Identify which cell holds the provided text, then report its [X, Y] central coordinate. 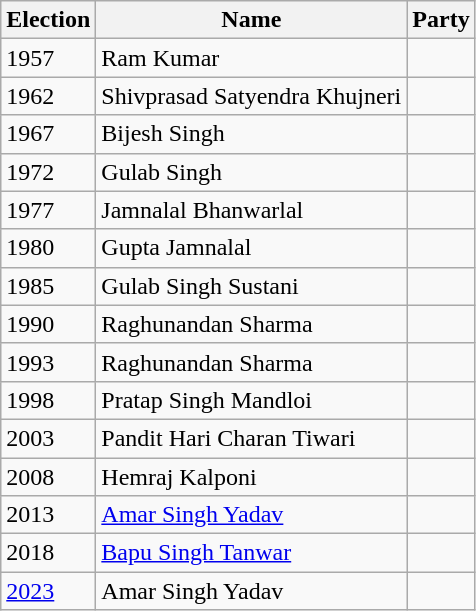
1980 [48, 248]
Jamnalal Bhanwarlal [252, 210]
Shivprasad Satyendra Khujneri [252, 96]
1967 [48, 134]
1998 [48, 400]
Gupta Jamnalal [252, 248]
Bapu Singh Tanwar [252, 553]
1985 [48, 286]
1993 [48, 362]
Ram Kumar [252, 58]
Pratap Singh Mandloi [252, 400]
1972 [48, 172]
2003 [48, 438]
Gulab Singh [252, 172]
2018 [48, 553]
2023 [48, 591]
2013 [48, 515]
Hemraj Kalponi [252, 477]
1962 [48, 96]
Gulab Singh Sustani [252, 286]
2008 [48, 477]
1977 [48, 210]
1990 [48, 324]
Party [441, 20]
Bijesh Singh [252, 134]
Name [252, 20]
1957 [48, 58]
Pandit Hari Charan Tiwari [252, 438]
Election [48, 20]
